Provide the (x, y) coordinate of the cell's center where the given text is located.  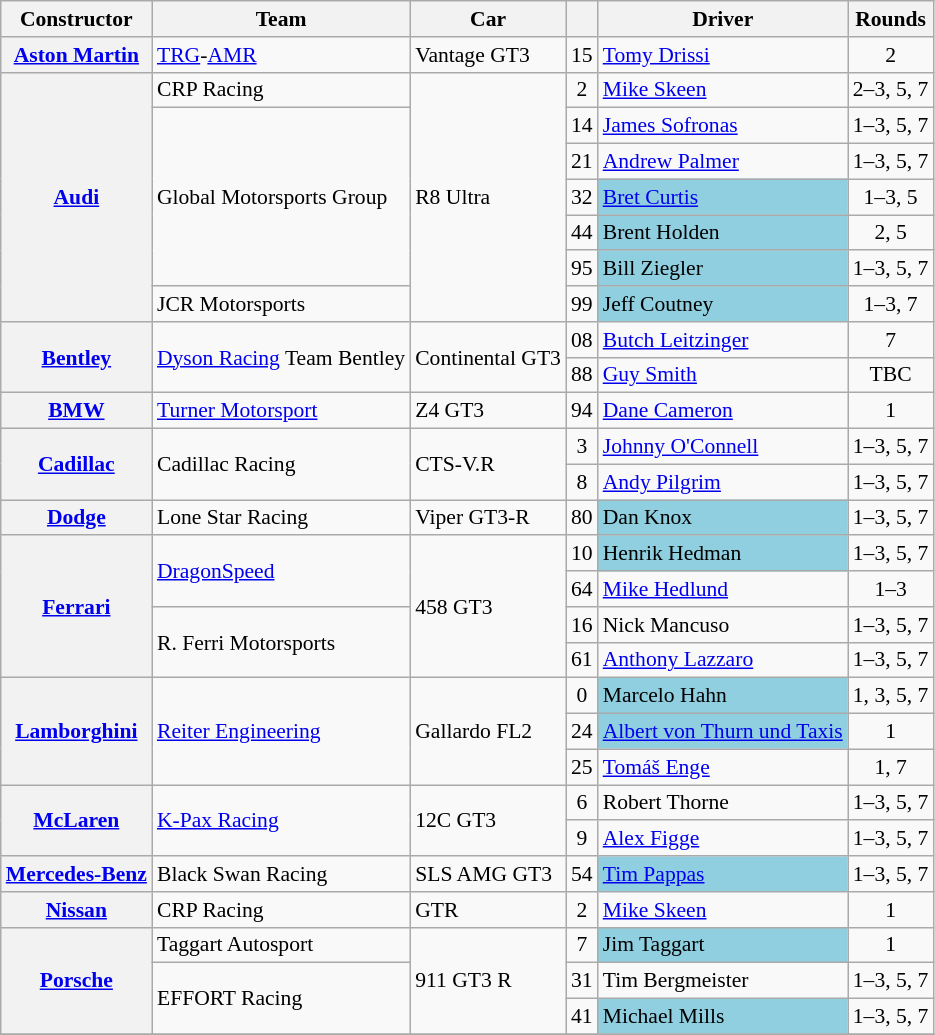
Rounds (891, 19)
6 (582, 803)
Porsche (76, 980)
2, 5 (891, 233)
Lamborghini (76, 732)
94 (582, 411)
Taggart Autosport (281, 945)
1–3, 5 (891, 197)
54 (582, 874)
TBC (891, 375)
99 (582, 304)
Tomy Drissi (723, 55)
Lone Star Racing (281, 518)
Cadillac (76, 464)
12C GT3 (488, 820)
9 (582, 839)
32 (582, 197)
Nick Mancuso (723, 625)
14 (582, 126)
Mercedes-Benz (76, 874)
R. Ferri Motorsports (281, 642)
Nissan (76, 910)
Bill Ziegler (723, 269)
Vantage GT3 (488, 55)
911 GT3 R (488, 980)
Mike Hedlund (723, 589)
K-Pax Racing (281, 820)
Jim Taggart (723, 945)
80 (582, 518)
1–3 (891, 589)
Andy Pilgrim (723, 482)
Ferrari (76, 607)
Jeff Coutney (723, 304)
TRG-AMR (281, 55)
21 (582, 162)
8 (582, 482)
McLaren (76, 820)
24 (582, 732)
1, 3, 5, 7 (891, 696)
Guy Smith (723, 375)
Global Motorsports Group (281, 197)
Henrik Hedman (723, 554)
15 (582, 55)
2–3, 5, 7 (891, 90)
JCR Motorsports (281, 304)
Tim Pappas (723, 874)
James Sofronas (723, 126)
Albert von Thurn und Taxis (723, 732)
Gallardo FL2 (488, 732)
Dan Knox (723, 518)
Car (488, 19)
DragonSpeed (281, 572)
16 (582, 625)
1–3, 7 (891, 304)
08 (582, 340)
BMW (76, 411)
R8 Ultra (488, 196)
Robert Thorne (723, 803)
Dane Cameron (723, 411)
Anthony Lazzaro (723, 660)
Team (281, 19)
95 (582, 269)
3 (582, 447)
Aston Martin (76, 55)
44 (582, 233)
Michael Mills (723, 1017)
Johnny O'Connell (723, 447)
Reiter Engineering (281, 732)
10 (582, 554)
Constructor (76, 19)
458 GT3 (488, 607)
41 (582, 1017)
31 (582, 981)
Turner Motorsport (281, 411)
Alex Figge (723, 839)
Tomáš Enge (723, 767)
88 (582, 375)
61 (582, 660)
Black Swan Racing (281, 874)
Bentley (76, 358)
Bret Curtis (723, 197)
Dyson Racing Team Bentley (281, 358)
Dodge (76, 518)
SLS AMG GT3 (488, 874)
Audi (76, 196)
64 (582, 589)
1, 7 (891, 767)
GTR (488, 910)
Butch Leitzinger (723, 340)
25 (582, 767)
Cadillac Racing (281, 464)
Viper GT3-R (488, 518)
Continental GT3 (488, 358)
EFFORT Racing (281, 998)
Driver (723, 19)
Tim Bergmeister (723, 981)
Marcelo Hahn (723, 696)
Brent Holden (723, 233)
Andrew Palmer (723, 162)
CTS-V.R (488, 464)
Z4 GT3 (488, 411)
0 (582, 696)
